Pinpoint the cell where the given text exists, returning its [X, Y] midpoint coordinate. 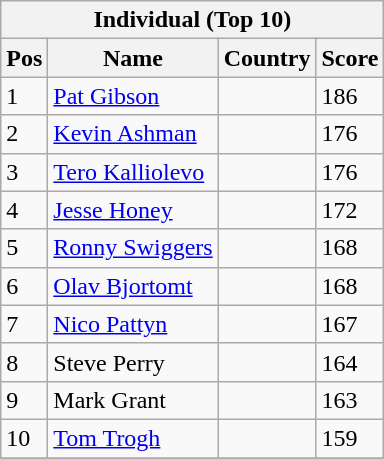
3 [24, 172]
Pat Gibson [133, 96]
Mark Grant [133, 400]
7 [24, 324]
Name [133, 58]
167 [350, 324]
Score [350, 58]
163 [350, 400]
6 [24, 286]
Country [267, 58]
1 [24, 96]
Olav Bjortomt [133, 286]
186 [350, 96]
159 [350, 438]
4 [24, 210]
Steve Perry [133, 362]
8 [24, 362]
2 [24, 134]
172 [350, 210]
5 [24, 248]
Individual (Top 10) [192, 20]
Ronny Swiggers [133, 248]
Kevin Ashman [133, 134]
Pos [24, 58]
Jesse Honey [133, 210]
9 [24, 400]
10 [24, 438]
Nico Pattyn [133, 324]
164 [350, 362]
Tero Kalliolevo [133, 172]
Tom Trogh [133, 438]
